Find where the given text appears and provide that cell's center as [X, Y] coordinate. 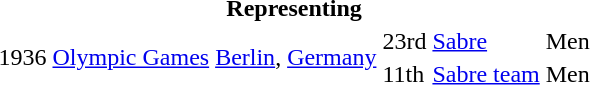
23rd [404, 41]
Sabre [486, 41]
